Return [x, y] of the center of cell containing provided text 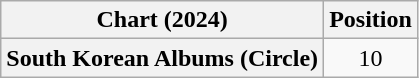
Position [371, 20]
South Korean Albums (Circle) [162, 58]
10 [371, 58]
Chart (2024) [162, 20]
